Provide the [X, Y] coordinate of the cell's center where the given text is located.  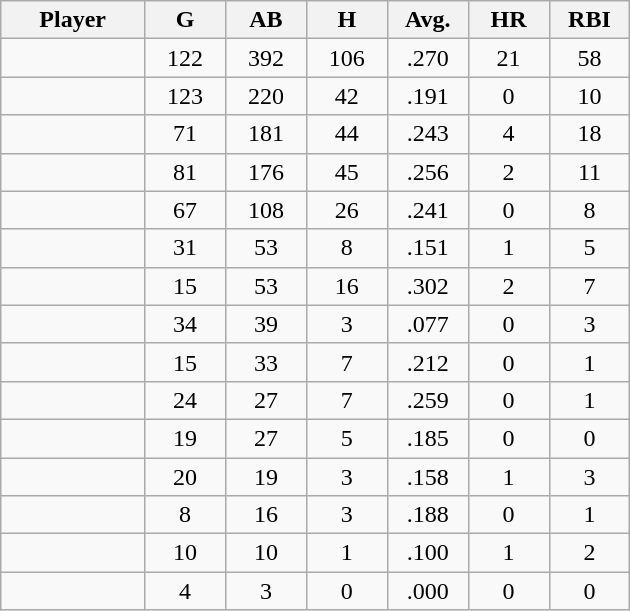
71 [186, 134]
20 [186, 477]
G [186, 20]
392 [266, 58]
.000 [428, 591]
.302 [428, 286]
.241 [428, 210]
Player [73, 20]
.256 [428, 172]
.077 [428, 324]
220 [266, 96]
58 [590, 58]
123 [186, 96]
45 [346, 172]
.259 [428, 400]
33 [266, 362]
67 [186, 210]
.212 [428, 362]
.185 [428, 438]
RBI [590, 20]
81 [186, 172]
176 [266, 172]
34 [186, 324]
122 [186, 58]
11 [590, 172]
26 [346, 210]
.188 [428, 515]
Avg. [428, 20]
31 [186, 248]
HR [508, 20]
181 [266, 134]
.243 [428, 134]
AB [266, 20]
39 [266, 324]
.270 [428, 58]
42 [346, 96]
24 [186, 400]
106 [346, 58]
.158 [428, 477]
44 [346, 134]
.100 [428, 553]
.191 [428, 96]
.151 [428, 248]
H [346, 20]
18 [590, 134]
108 [266, 210]
21 [508, 58]
